Scan for the cell matching the given text and deliver its [x, y] coordinate at center. 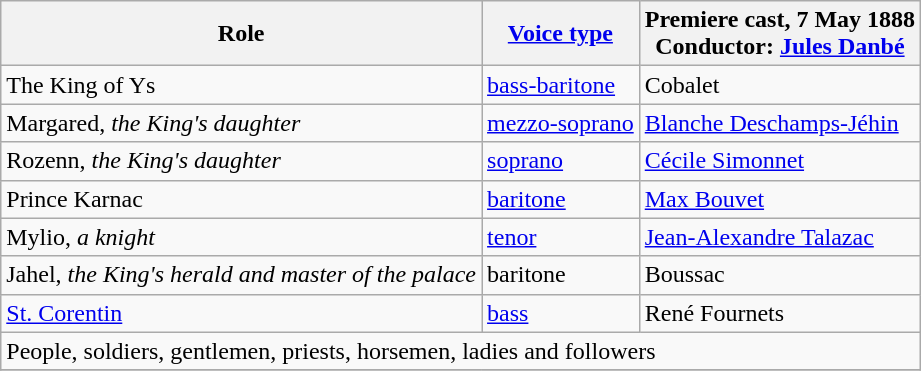
The King of Ys [242, 85]
Premiere cast, 7 May 1888Conductor: Jules Danbé [780, 34]
Prince Karnac [242, 199]
tenor [561, 237]
mezzo-soprano [561, 123]
Blanche Deschamps-Jéhin [780, 123]
soprano [561, 161]
Jean-Alexandre Talazac [780, 237]
St. Corentin [242, 313]
Cobalet [780, 85]
Rozenn, the King's daughter [242, 161]
Margared, the King's daughter [242, 123]
Boussac [780, 275]
Mylio, a knight [242, 237]
Role [242, 34]
Max Bouvet [780, 199]
Jahel, the King's herald and master of the palace [242, 275]
bass [561, 313]
René Fournets [780, 313]
Cécile Simonnet [780, 161]
Voice type [561, 34]
People, soldiers, gentlemen, priests, horsemen, ladies and followers [461, 351]
bass-baritone [561, 85]
